Scan for the cell matching the given text and deliver its (X, Y) coordinate at center. 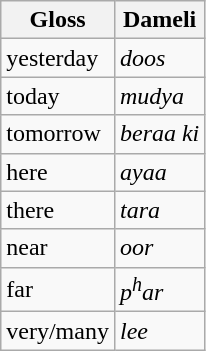
mudya (159, 96)
oor (159, 248)
very/many (58, 331)
yesterday (58, 58)
phar (159, 290)
there (58, 210)
beraa ki (159, 134)
today (58, 96)
tomorrow (58, 134)
ayaa (159, 172)
lee (159, 331)
Dameli (159, 20)
near (58, 248)
tara (159, 210)
doos (159, 58)
Gloss (58, 20)
far (58, 290)
here (58, 172)
